Capture the cell that displays the provided text and extract its (x, y) central coordinate. 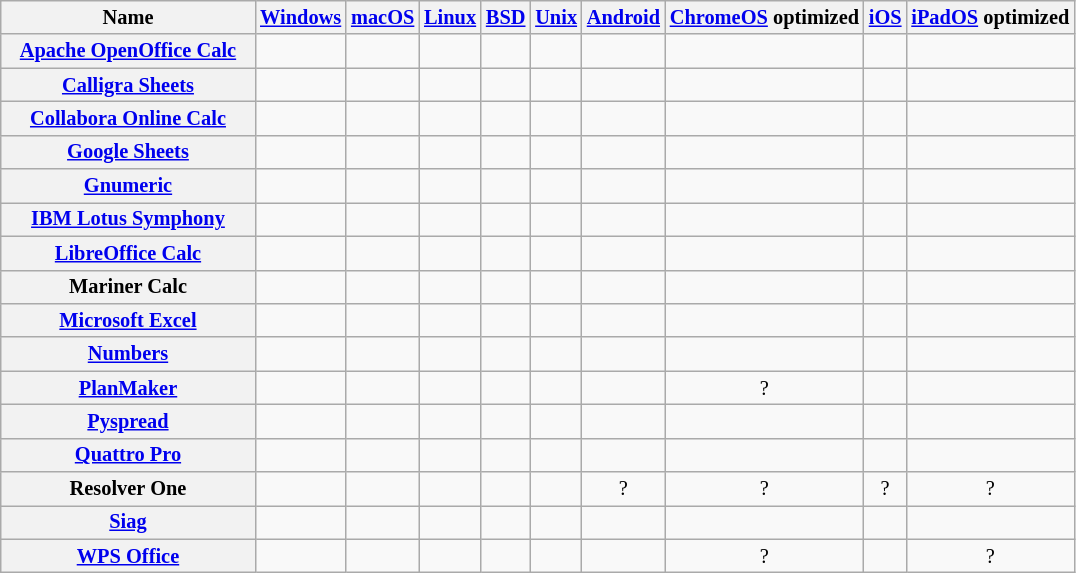
ChromeOS optimized (764, 17)
Windows (300, 17)
Name (128, 17)
Calligra Sheets (128, 85)
iPadOS optimized (990, 17)
Quattro Pro (128, 455)
Apache OpenOffice Calc (128, 51)
IBM Lotus Symphony (128, 219)
Resolver One (128, 489)
Linux (450, 17)
WPS Office (128, 556)
Microsoft Excel (128, 320)
Numbers (128, 354)
Pyspread (128, 421)
LibreOffice Calc (128, 253)
BSD (506, 17)
Siag (128, 522)
macOS (382, 17)
Collabora Online Calc (128, 118)
Gnumeric (128, 186)
Unix (556, 17)
Android (624, 17)
PlanMaker (128, 388)
iOS (886, 17)
Mariner Calc (128, 287)
Google Sheets (128, 152)
